Extract the [X, Y] coordinate from the center of the cell holding the provided text.  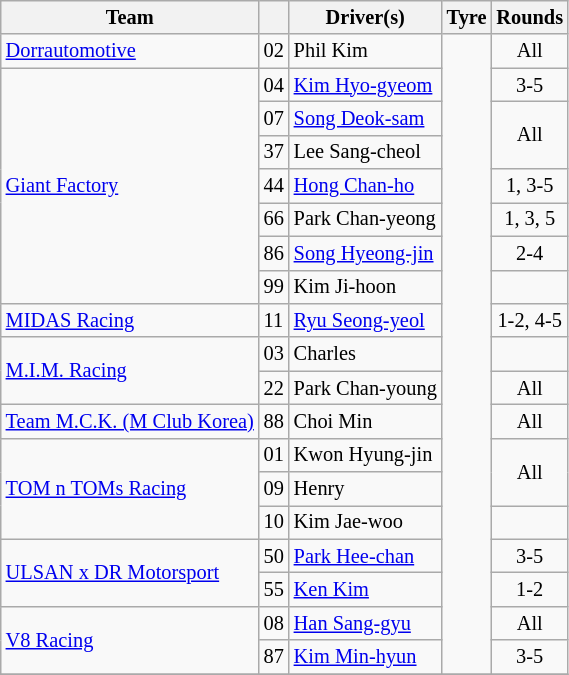
Han Sang-gyu [366, 623]
99 [274, 287]
01 [274, 455]
86 [274, 253]
Tyre [467, 17]
MIDAS Racing [130, 320]
88 [274, 421]
03 [274, 354]
1-2, 4-5 [530, 320]
ULSAN x DR Motorsport [130, 572]
11 [274, 320]
Giant Factory [130, 186]
Kim Jae-woo [366, 522]
Kim Hyo-gyeom [366, 85]
37 [274, 152]
55 [274, 589]
09 [274, 489]
Dorrautomotive [130, 51]
66 [274, 219]
Phil Kim [366, 51]
44 [274, 186]
Team M.C.K. (M Club Korea) [130, 421]
08 [274, 623]
Rounds [530, 17]
Henry [366, 489]
TOM n TOMs Racing [130, 488]
22 [274, 388]
50 [274, 556]
Park Chan-young [366, 388]
Ryu Seong-yeol [366, 320]
Ken Kim [366, 589]
2-4 [530, 253]
V8 Racing [130, 640]
Kwon Hyung-jin [366, 455]
Park Hee-chan [366, 556]
Team [130, 17]
87 [274, 657]
1-2 [530, 589]
Park Chan-yeong [366, 219]
10 [274, 522]
Hong Chan-ho [366, 186]
Driver(s) [366, 17]
Song Hyeong-jin [366, 253]
M.I.M. Racing [130, 370]
1, 3-5 [530, 186]
Charles [366, 354]
Song Deok-sam [366, 118]
Kim Ji-hoon [366, 287]
04 [274, 85]
Kim Min-hyun [366, 657]
Lee Sang-cheol [366, 152]
07 [274, 118]
Choi Min [366, 421]
1, 3, 5 [530, 219]
02 [274, 51]
